Scan for the cell matching the given text and deliver its [X, Y] coordinate at center. 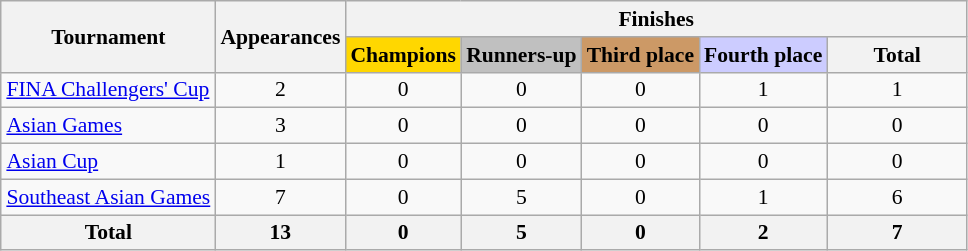
Asian Games [108, 126]
Southeast Asian Games [108, 197]
13 [280, 233]
6 [897, 197]
Asian Cup [108, 162]
Champions [403, 55]
Appearances [280, 36]
Tournament [108, 36]
Fourth place [763, 55]
Runners-up [521, 55]
Third place [640, 55]
Finishes [656, 19]
3 [280, 126]
FINA Challengers' Cup [108, 90]
